Locate the cell with the specified text and output its [x, y] center coordinate. 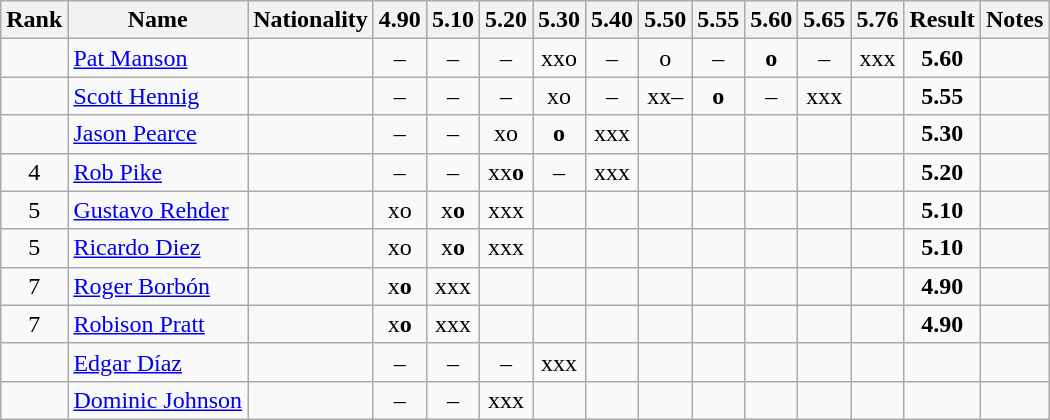
Nationality [311, 20]
Jason Pearce [158, 134]
Pat Manson [158, 58]
5.50 [666, 20]
Edgar Díaz [158, 362]
4 [34, 172]
Name [158, 20]
Dominic Johnson [158, 400]
5.65 [824, 20]
Notes [1014, 20]
Gustavo Rehder [158, 210]
5.76 [878, 20]
5.40 [612, 20]
Ricardo Diez [158, 248]
Scott Hennig [158, 96]
Rob Pike [158, 172]
Result [942, 20]
Roger Borbón [158, 286]
xx– [666, 96]
Rank [34, 20]
Robison Pratt [158, 324]
